Identify which cell holds the provided text, then report its (X, Y) central coordinate. 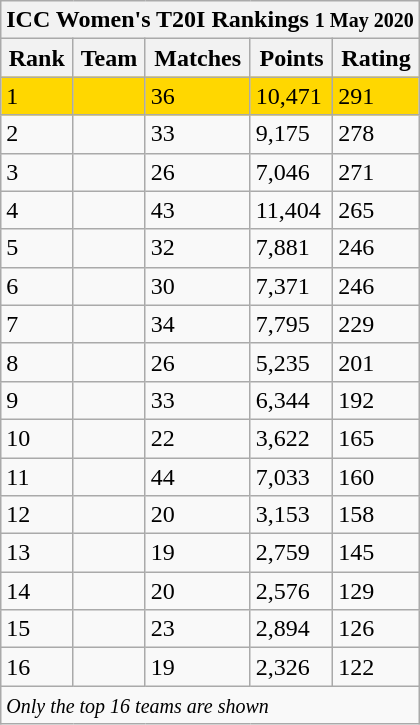
Points (292, 58)
278 (376, 134)
14 (37, 591)
265 (376, 210)
229 (376, 324)
2,759 (292, 553)
Matches (198, 58)
1 (37, 96)
10,471 (292, 96)
36 (198, 96)
11,404 (292, 210)
34 (198, 324)
160 (376, 477)
ICC Women's T20I Rankings 1 May 2020 (210, 20)
122 (376, 667)
16 (37, 667)
7,795 (292, 324)
23 (198, 629)
7,371 (292, 286)
7 (37, 324)
165 (376, 438)
126 (376, 629)
Rating (376, 58)
2 (37, 134)
32 (198, 248)
271 (376, 172)
10 (37, 438)
13 (37, 553)
7,046 (292, 172)
9 (37, 400)
192 (376, 400)
2,326 (292, 667)
Team (109, 58)
6,344 (292, 400)
2,576 (292, 591)
3 (37, 172)
Rank (37, 58)
5 (37, 248)
7,033 (292, 477)
3,153 (292, 515)
15 (37, 629)
22 (198, 438)
3,622 (292, 438)
145 (376, 553)
6 (37, 286)
291 (376, 96)
2,894 (292, 629)
43 (198, 210)
7,881 (292, 248)
12 (37, 515)
201 (376, 362)
158 (376, 515)
Only the top 16 teams are shown (210, 705)
30 (198, 286)
129 (376, 591)
11 (37, 477)
44 (198, 477)
4 (37, 210)
9,175 (292, 134)
8 (37, 362)
5,235 (292, 362)
